Search for the cell housing the specified text and yield its (X, Y) center coordinate. 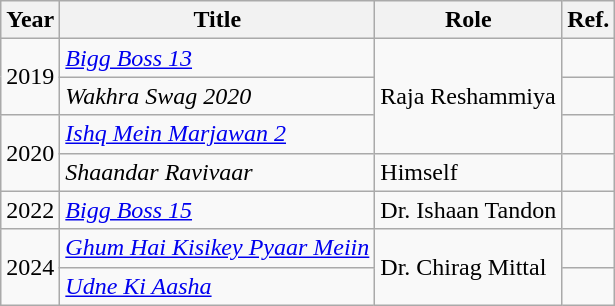
Dr. Chirag Mittal (468, 267)
Dr. Ishaan Tandon (468, 210)
Shaandar Ravivaar (218, 172)
Ghum Hai Kisikey Pyaar Meiin (218, 248)
2019 (30, 77)
Raja Reshammiya (468, 96)
Udne Ki Aasha (218, 286)
Himself (468, 172)
Ref. (588, 20)
2020 (30, 153)
2022 (30, 210)
Title (218, 20)
Bigg Boss 15 (218, 210)
Ishq Mein Marjawan 2 (218, 134)
Bigg Boss 13 (218, 58)
Year (30, 20)
Role (468, 20)
Wakhra Swag 2020 (218, 96)
2024 (30, 267)
